Return [x, y] of the center of cell containing provided text 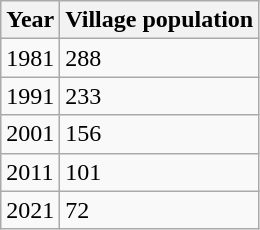
72 [160, 210]
Village population [160, 20]
1991 [30, 96]
233 [160, 96]
2011 [30, 172]
Year [30, 20]
1981 [30, 58]
156 [160, 134]
2001 [30, 134]
288 [160, 58]
2021 [30, 210]
101 [160, 172]
